Extract the (x, y) coordinate from the center of the cell holding the provided text.  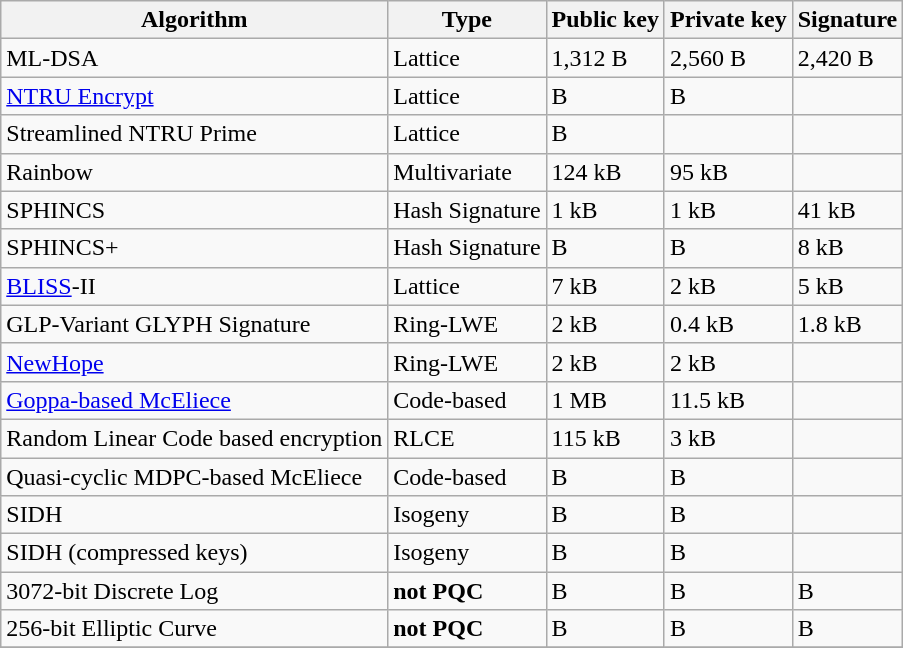
Rainbow (194, 172)
RLCE (467, 438)
Algorithm (194, 20)
NewHope (194, 362)
256-bit Elliptic Curve (194, 629)
SIDH (194, 515)
Streamlined NTRU Prime (194, 134)
Public key (605, 20)
SPHINCS+ (194, 248)
1 MB (605, 400)
1,312 B (605, 58)
2,420 B (848, 58)
BLISS-II (194, 286)
Type (467, 20)
95 kB (728, 172)
2,560 B (728, 58)
1.8 kB (848, 324)
NTRU Encrypt (194, 96)
5 kB (848, 286)
124 kB (605, 172)
3072-bit Discrete Log (194, 591)
8 kB (848, 248)
Quasi-cyclic MDPC-based McEliece (194, 477)
0.4 kB (728, 324)
ML-DSA (194, 58)
Goppa-based McEliece (194, 400)
Private key (728, 20)
SIDH (compressed keys) (194, 553)
SPHINCS (194, 210)
7 kB (605, 286)
11.5 kB (728, 400)
Random Linear Code based encryption (194, 438)
41 kB (848, 210)
3 kB (728, 438)
115 kB (605, 438)
GLP-Variant GLYPH Signature (194, 324)
Multivariate (467, 172)
Signature (848, 20)
